Detect which cell encompasses the target text, then output its [X, Y] center coordinate. 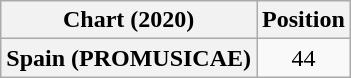
44 [304, 58]
Position [304, 20]
Spain (PROMUSICAE) [129, 58]
Chart (2020) [129, 20]
